Search for the cell housing the specified text and yield its [x, y] center coordinate. 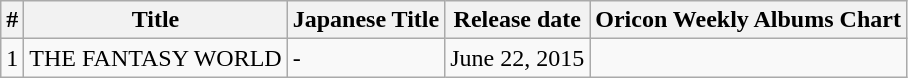
- [366, 58]
Oricon Weekly Albums Chart [748, 20]
June 22, 2015 [518, 58]
THE FANTASY WORLD [156, 58]
Title [156, 20]
Release date [518, 20]
1 [12, 58]
Japanese Title [366, 20]
# [12, 20]
